Output the (x, y) coordinate of the center of the cell containing the given text.  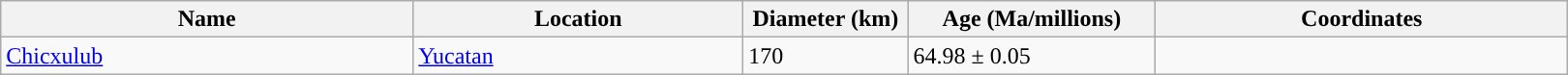
Coordinates (1362, 19)
Location (579, 19)
64.98 ± 0.05 (1032, 56)
Yucatan (579, 56)
Diameter (km) (826, 19)
Chicxulub (207, 56)
Age (Ma/millions) (1032, 19)
Name (207, 19)
170 (826, 56)
